Identify which cell holds the provided text, then report its [X, Y] central coordinate. 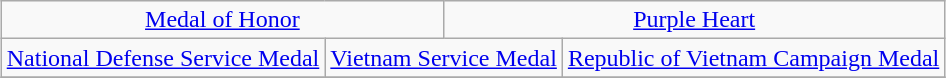
Republic of Vietnam Campaign Medal [753, 58]
Purple Heart [694, 20]
National Defense Service Medal [163, 58]
Vietnam Service Medal [444, 58]
Medal of Honor [222, 20]
